Provide the [x, y] coordinate of the cell's center where the given text is located.  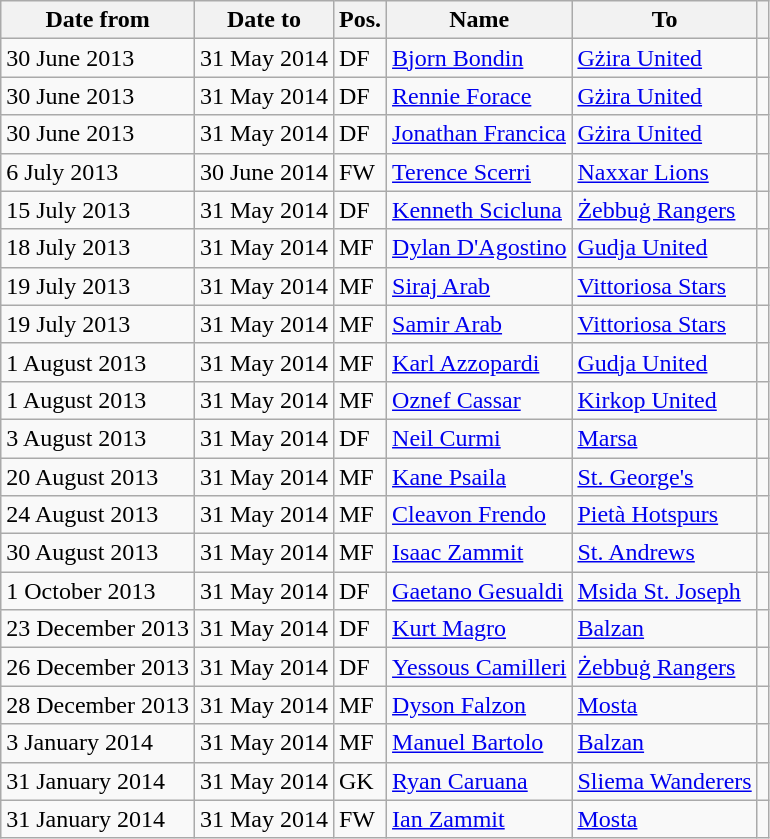
Dylan D'Agostino [480, 248]
Neil Curmi [480, 438]
Kirkop United [664, 400]
3 August 2013 [98, 438]
18 July 2013 [98, 248]
Yessous Camilleri [480, 667]
Karl Azzopardi [480, 362]
Oznef Cassar [480, 400]
Pietà Hotspurs [664, 515]
30 June 2014 [264, 172]
23 December 2013 [98, 629]
To [664, 20]
Msida St. Joseph [664, 591]
Marsa [664, 438]
Ryan Caruana [480, 781]
Siraj Arab [480, 286]
Sliema Wanderers [664, 781]
Kane Psaila [480, 477]
Date to [264, 20]
St. Andrews [664, 553]
26 December 2013 [98, 667]
Jonathan Francica [480, 134]
Name [480, 20]
GK [360, 781]
15 July 2013 [98, 210]
Gaetano Gesualdi [480, 591]
Manuel Bartolo [480, 743]
Isaac Zammit [480, 553]
30 August 2013 [98, 553]
Kenneth Scicluna [480, 210]
Pos. [360, 20]
6 July 2013 [98, 172]
24 August 2013 [98, 515]
Kurt Magro [480, 629]
Cleavon Frendo [480, 515]
20 August 2013 [98, 477]
3 January 2014 [98, 743]
Terence Scerri [480, 172]
Ian Zammit [480, 819]
Date from [98, 20]
Samir Arab [480, 324]
Dyson Falzon [480, 705]
Bjorn Bondin [480, 58]
1 October 2013 [98, 591]
St. George's [664, 477]
Rennie Forace [480, 96]
Naxxar Lions [664, 172]
28 December 2013 [98, 705]
